For the text-containing cell, return its midpoint in [x, y] coordinate format. 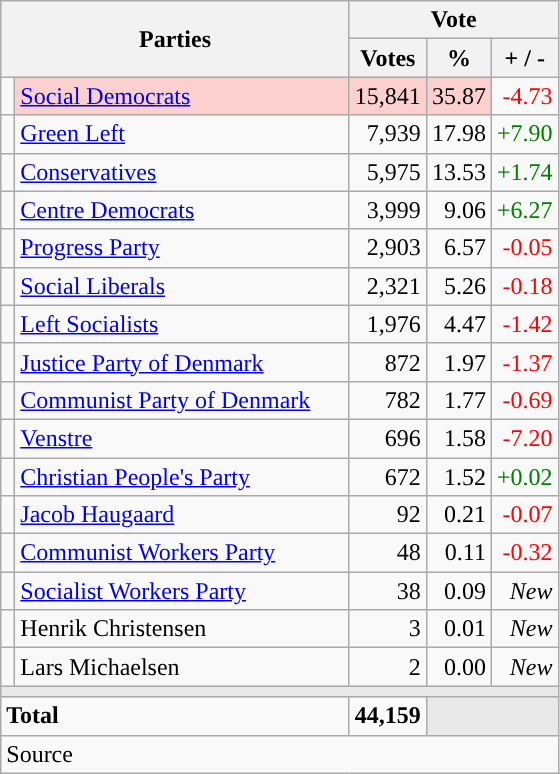
13.53 [458, 172]
-0.69 [524, 400]
-1.37 [524, 362]
1,976 [388, 324]
3 [388, 629]
Source [280, 754]
Total [176, 716]
-0.18 [524, 286]
Vote [454, 20]
44,159 [388, 716]
Centre Democrats [182, 210]
% [458, 58]
0.09 [458, 591]
1.77 [458, 400]
Communist Workers Party [182, 553]
1.52 [458, 477]
-0.32 [524, 553]
6.57 [458, 248]
15,841 [388, 96]
1.97 [458, 362]
Conservatives [182, 172]
Left Socialists [182, 324]
2,321 [388, 286]
696 [388, 438]
+6.27 [524, 210]
0.01 [458, 629]
872 [388, 362]
Social Democrats [182, 96]
Christian People's Party [182, 477]
Green Left [182, 134]
Lars Michaelsen [182, 667]
672 [388, 477]
4.47 [458, 324]
1.58 [458, 438]
0.11 [458, 553]
35.87 [458, 96]
-7.20 [524, 438]
+1.74 [524, 172]
-0.07 [524, 515]
Henrik Christensen [182, 629]
Votes [388, 58]
2,903 [388, 248]
2 [388, 667]
3,999 [388, 210]
Progress Party [182, 248]
17.98 [458, 134]
Venstre [182, 438]
+0.02 [524, 477]
7,939 [388, 134]
+7.90 [524, 134]
5,975 [388, 172]
38 [388, 591]
Jacob Haugaard [182, 515]
5.26 [458, 286]
48 [388, 553]
-0.05 [524, 248]
Justice Party of Denmark [182, 362]
Communist Party of Denmark [182, 400]
0.00 [458, 667]
Socialist Workers Party [182, 591]
-1.42 [524, 324]
0.21 [458, 515]
-4.73 [524, 96]
+ / - [524, 58]
92 [388, 515]
9.06 [458, 210]
782 [388, 400]
Parties [176, 39]
Social Liberals [182, 286]
